Output the (X, Y) coordinate of the center of the cell containing the given text.  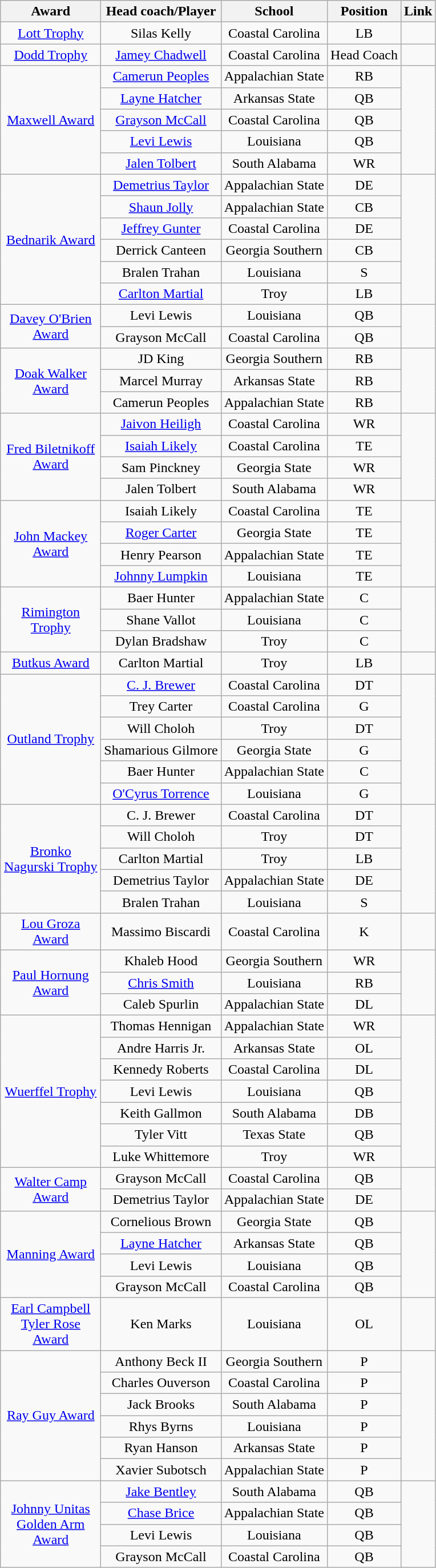
Tyler Vitt (161, 1135)
Ray Guy Award (51, 1416)
Sam Pinckney (161, 467)
Wuerffel Trophy (51, 1091)
Dodd Trophy (51, 55)
Davey O'Brien Award (51, 327)
Xavier Subotsch (161, 1470)
Johnny Unitas Golden Arm Award (51, 1524)
Khaleb Hood (161, 961)
Chris Smith (161, 982)
Head Coach (364, 55)
Thomas Hennigan (161, 1026)
Keith Gallmon (161, 1113)
Henry Pearson (161, 554)
Jamey Chadwell (161, 55)
Manning Award (51, 1254)
Rhys Byrns (161, 1426)
Fred Biletnikoff Award (51, 457)
Cornelious Brown (161, 1222)
Link (418, 11)
Dylan Bradshaw (161, 642)
Johnny Lumpkin (161, 576)
Roger Carter (161, 533)
Derrick Canteen (161, 250)
DB (364, 1113)
Outland Trophy (51, 739)
Ryan Hanson (161, 1448)
O'Cyrus Torrence (161, 793)
Bednarik Award (51, 239)
Luke Whittemore (161, 1156)
Trey Carter (161, 707)
Marcel Murray (161, 381)
Position (364, 11)
Shaun Jolly (161, 207)
Jack Brooks (161, 1405)
Anthony Beck II (161, 1361)
Lott Trophy (51, 33)
Head coach/Player (161, 11)
Silas Kelly (161, 33)
Andre Harris Jr. (161, 1048)
Jake Bentley (161, 1492)
Massimo Biscardi (161, 932)
Award (51, 11)
JD King (161, 359)
K (364, 932)
Jeffrey Gunter (161, 228)
Charles Ouverson (161, 1383)
Bronko Nagurski Trophy (51, 858)
Butkus Award (51, 663)
Paul Hornung Award (51, 982)
Ken Marks (161, 1324)
Caleb Spurlin (161, 1005)
Kennedy Roberts (161, 1070)
Lou Groza Award (51, 932)
John Mackey Award (51, 543)
Earl Campbell Tyler Rose Award (51, 1324)
Shane Vallot (161, 619)
Doak Walker Award (51, 381)
Maxwell Award (51, 120)
Jaivon Heiligh (161, 424)
Walter Camp Award (51, 1189)
Shamarious Gilmore (161, 750)
Texas State (274, 1135)
Rimington Trophy (51, 619)
School (274, 11)
Chase Brice (161, 1513)
